Return the [X, Y] coordinate for the center point of the cell that contains the specified text.  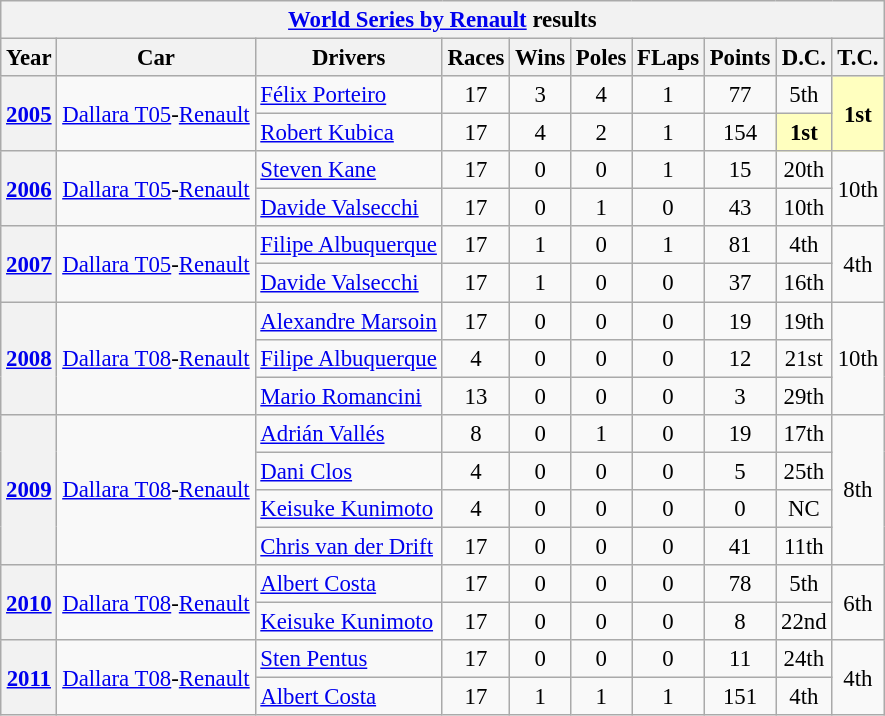
Félix Porteiro [348, 95]
Steven Kane [348, 170]
43 [740, 208]
2 [602, 133]
Wins [540, 58]
19th [804, 321]
Adrián Vallés [348, 433]
Robert Kubica [348, 133]
2011 [29, 678]
T.C. [858, 58]
Poles [602, 58]
77 [740, 95]
Points [740, 58]
6th [858, 602]
2010 [29, 602]
24th [804, 659]
2009 [29, 489]
16th [804, 283]
Mario Romancini [348, 396]
25th [804, 471]
World Series by Renault results [442, 20]
2008 [29, 358]
Alexandre Marsoin [348, 321]
Car [156, 58]
21st [804, 358]
37 [740, 283]
NC [804, 509]
8th [858, 489]
Races [476, 58]
78 [740, 584]
154 [740, 133]
20th [804, 170]
29th [804, 396]
Sten Pentus [348, 659]
2007 [29, 264]
22nd [804, 621]
151 [740, 697]
15 [740, 170]
13 [476, 396]
D.C. [804, 58]
11th [804, 546]
Chris van der Drift [348, 546]
Dani Clos [348, 471]
Year [29, 58]
17th [804, 433]
FLaps [668, 58]
11 [740, 659]
12 [740, 358]
Drivers [348, 58]
5 [740, 471]
2006 [29, 188]
41 [740, 546]
2005 [29, 114]
81 [740, 245]
